Identify which cell holds the provided text, then report its [x, y] central coordinate. 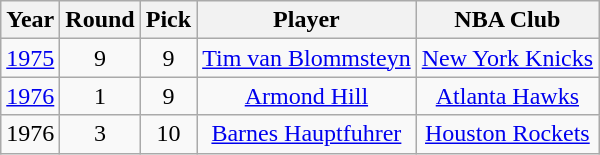
Tim van Blommsteyn [307, 58]
Houston Rockets [507, 134]
New York Knicks [507, 58]
Atlanta Hawks [507, 96]
Barnes Hauptfuhrer [307, 134]
1 [100, 96]
Year [30, 20]
Pick [168, 20]
Round [100, 20]
NBA Club [507, 20]
10 [168, 134]
3 [100, 134]
Player [307, 20]
1975 [30, 58]
Armond Hill [307, 96]
